From the cell containing the given text, extract its center point as (x, y) coordinate. 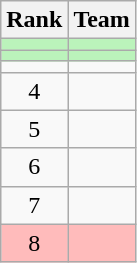
8 (34, 243)
7 (34, 205)
Team (102, 20)
4 (34, 91)
6 (34, 167)
Rank (34, 20)
5 (34, 129)
